Capture the cell that displays the provided text and extract its (X, Y) central coordinate. 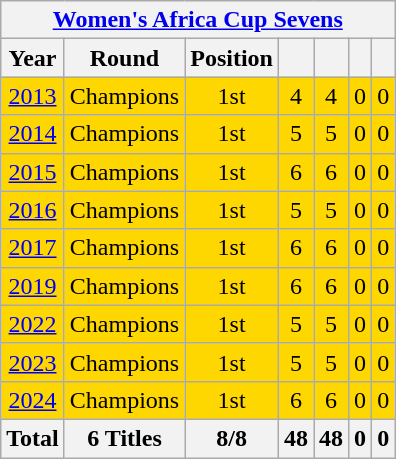
2014 (33, 134)
Year (33, 58)
2019 (33, 286)
2017 (33, 248)
6 Titles (124, 438)
2013 (33, 96)
Women's Africa Cup Sevens (198, 20)
Round (124, 58)
2023 (33, 362)
8/8 (232, 438)
2022 (33, 324)
2016 (33, 210)
Position (232, 58)
Total (33, 438)
2015 (33, 172)
2024 (33, 400)
